Detect which cell encompasses the target text, then output its (x, y) center coordinate. 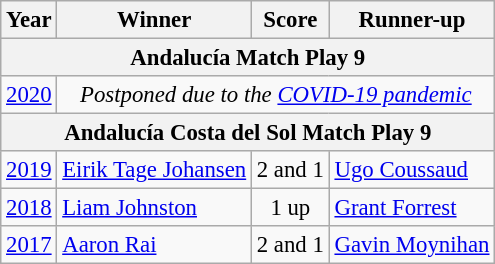
Liam Johnston (154, 208)
Score (290, 20)
1 up (290, 208)
Eirik Tage Johansen (154, 170)
2020 (29, 95)
2019 (29, 170)
2018 (29, 208)
Gavin Moynihan (412, 245)
Andalucía Match Play 9 (248, 58)
Aaron Rai (154, 245)
Postponed due to the COVID-19 pandemic (276, 95)
Grant Forrest (412, 208)
Runner-up (412, 20)
Winner (154, 20)
2017 (29, 245)
Andalucía Costa del Sol Match Play 9 (248, 133)
Year (29, 20)
Ugo Coussaud (412, 170)
